Extract the (X, Y) coordinate from the center of the cell holding the provided text.  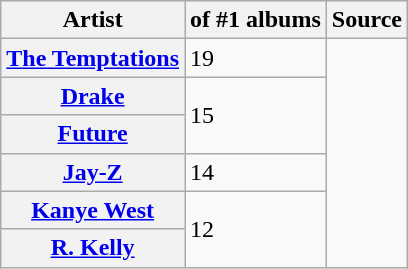
Source (366, 20)
12 (256, 229)
R. Kelly (93, 248)
Jay-Z (93, 172)
Future (93, 134)
Kanye West (93, 210)
15 (256, 115)
Drake (93, 96)
of #1 albums (256, 20)
The Temptations (93, 58)
14 (256, 172)
Artist (93, 20)
19 (256, 58)
